Pinpoint the cell where the given text exists, returning its (x, y) midpoint coordinate. 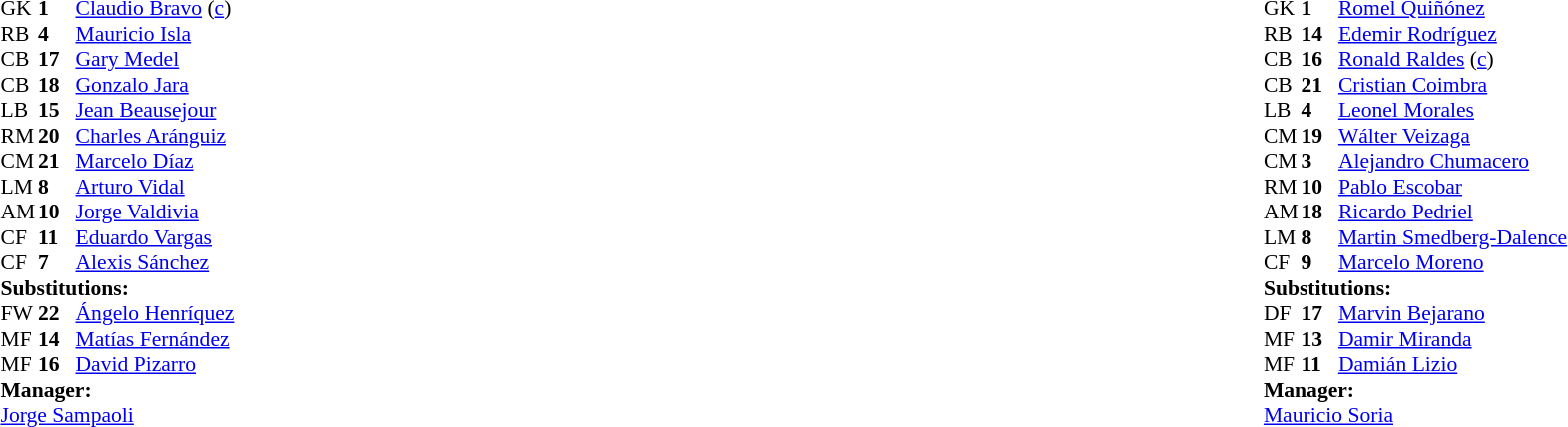
Gary Medel (156, 59)
Matías Fernández (156, 339)
Damir Miranda (1453, 339)
Edemir Rodríguez (1453, 34)
Eduardo Vargas (156, 237)
9 (1319, 262)
Marvin Bejarano (1453, 314)
Gonzalo Jara (156, 85)
Ricardo Pedriel (1453, 213)
FW (19, 314)
Cristian Coimbra (1453, 85)
Jean Beausejour (156, 111)
15 (57, 111)
20 (57, 136)
Jorge Valdivia (156, 213)
Charles Aránguiz (156, 136)
Wálter Veizaga (1453, 136)
13 (1319, 339)
DF (1283, 314)
Alejandro Chumacero (1453, 161)
Damián Lizio (1453, 364)
7 (57, 262)
Leonel Morales (1453, 111)
Marcelo Díaz (156, 161)
Pablo Escobar (1453, 187)
Mauricio Isla (156, 34)
3 (1319, 161)
Ronald Raldes (c) (1453, 59)
Martin Smedberg-Dalence (1453, 237)
Ángelo Henríquez (156, 314)
22 (57, 314)
Arturo Vidal (156, 187)
Marcelo Moreno (1453, 262)
Alexis Sánchez (156, 262)
19 (1319, 136)
David Pizarro (156, 364)
